Return [x, y] of the center of cell containing provided text 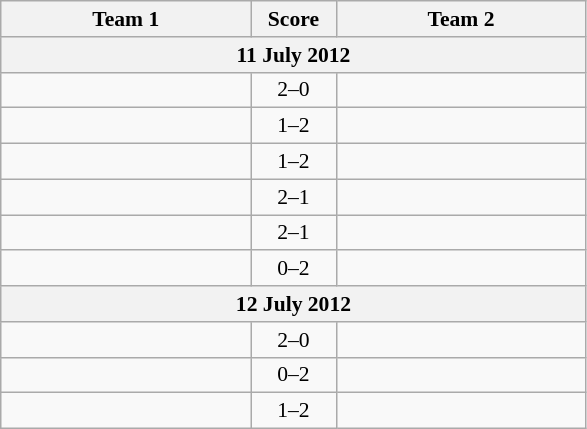
Team 1 [126, 19]
Score [294, 19]
Team 2 [461, 19]
12 July 2012 [294, 304]
11 July 2012 [294, 55]
